From the cell containing the given text, extract its center point as (X, Y) coordinate. 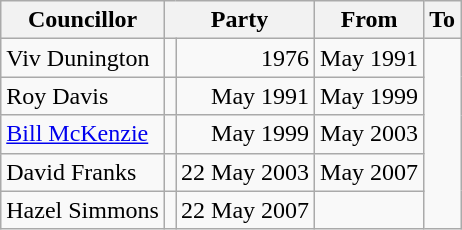
22 May 2003 (246, 172)
May 2007 (370, 172)
Roy Davis (83, 96)
Party (239, 20)
May 2003 (370, 134)
Viv Dunington (83, 58)
From (370, 20)
Bill McKenzie (83, 134)
Hazel Simmons (83, 210)
1976 (246, 58)
To (442, 20)
Councillor (83, 20)
David Franks (83, 172)
22 May 2007 (246, 210)
